Detect which cell encompasses the target text, then output its (X, Y) center coordinate. 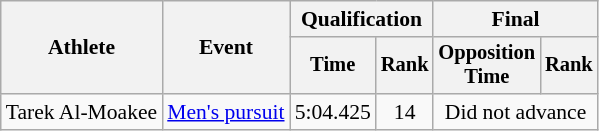
Time (333, 66)
Did not advance (515, 112)
5:04.425 (333, 112)
Final (515, 19)
Men's pursuit (226, 112)
Qualification (362, 19)
Athlete (82, 48)
OppositionTime (486, 66)
14 (405, 112)
Event (226, 48)
Tarek Al-Moakee (82, 112)
